For the text-containing cell, return its midpoint in (X, Y) coordinate format. 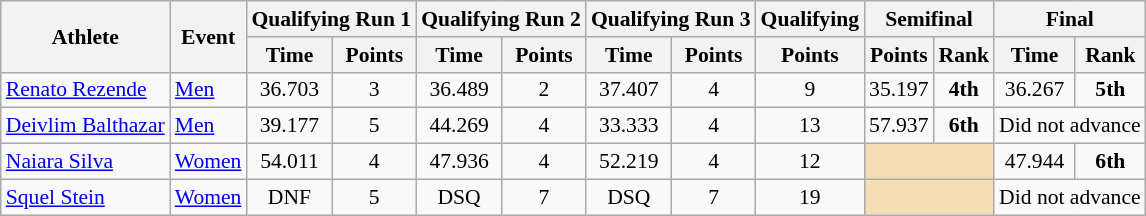
Event (208, 36)
Qualifying Run 3 (671, 19)
Qualifying Run 1 (331, 19)
54.011 (289, 162)
Final (1070, 19)
Deivlim Balthazar (86, 126)
13 (810, 126)
Renato Rezende (86, 90)
33.333 (629, 126)
Qualifying Run 2 (501, 19)
3 (374, 90)
47.944 (1034, 162)
52.219 (629, 162)
Naiara Silva (86, 162)
19 (810, 197)
36.489 (459, 90)
44.269 (459, 126)
Squel Stein (86, 197)
Qualifying (810, 19)
47.936 (459, 162)
2 (544, 90)
37.407 (629, 90)
5th (1110, 90)
DNF (289, 197)
Semifinal (929, 19)
36.267 (1034, 90)
12 (810, 162)
57.937 (898, 126)
35.197 (898, 90)
39.177 (289, 126)
Athlete (86, 36)
4th (964, 90)
36.703 (289, 90)
9 (810, 90)
